For the text-containing cell, return its midpoint in [x, y] coordinate format. 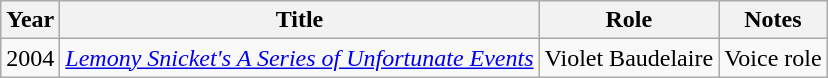
Title [300, 20]
Violet Baudelaire [629, 58]
Year [30, 20]
Lemony Snicket's A Series of Unfortunate Events [300, 58]
Role [629, 20]
Notes [774, 20]
Voice role [774, 58]
2004 [30, 58]
